Find where the given text appears and provide that cell's center as (X, Y) coordinate. 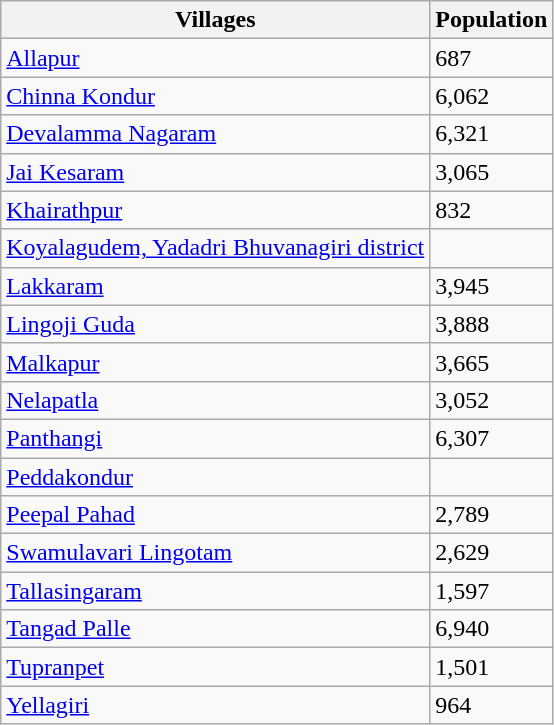
Koyalagudem, Yadadri Bhuvanagiri district (216, 248)
Peepal Pahad (216, 515)
2,789 (492, 515)
687 (492, 58)
Devalamma Nagaram (216, 134)
3,888 (492, 324)
3,065 (492, 172)
6,062 (492, 96)
3,945 (492, 286)
3,052 (492, 400)
Khairathpur (216, 210)
Tangad Palle (216, 629)
832 (492, 210)
6,321 (492, 134)
Peddakondur (216, 477)
Tallasingaram (216, 591)
1,597 (492, 591)
Panthangi (216, 438)
6,307 (492, 438)
Chinna Kondur (216, 96)
3,665 (492, 362)
Swamulavari Lingotam (216, 553)
Malkapur (216, 362)
1,501 (492, 667)
964 (492, 705)
Jai Kesaram (216, 172)
Lingoji Guda (216, 324)
6,940 (492, 629)
Yellagiri (216, 705)
Nelapatla (216, 400)
Tupranpet (216, 667)
2,629 (492, 553)
Villages (216, 20)
Population (492, 20)
Lakkaram (216, 286)
Allapur (216, 58)
